Extract the [x, y] coordinate from the center of the cell holding the provided text.  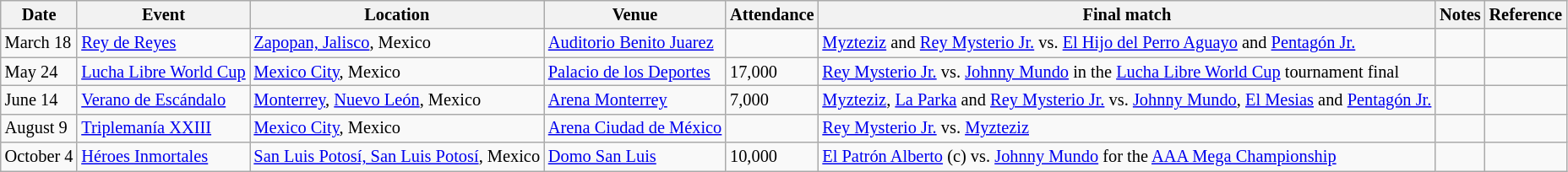
Reference [1526, 14]
Rey de Reyes [163, 43]
Domo San Luis [635, 157]
Héroes Inmortales [163, 157]
Verano de Escándalo [163, 99]
Lucha Libre World Cup [163, 72]
San Luis Potosí, San Luis Potosí, Mexico [397, 157]
Attendance [772, 14]
Arena Monterrey [635, 99]
Rey Mysterio Jr. vs. Johnny Mundo in the Lucha Libre World Cup tournament final [1127, 72]
Triplemanía XXIII [163, 128]
October 4 [39, 157]
August 9 [39, 128]
7,000 [772, 99]
El Patrón Alberto (c) vs. Johnny Mundo for the AAA Mega Championship [1127, 157]
Auditorio Benito Juarez [635, 43]
Venue [635, 14]
17,000 [772, 72]
Myzteziz and Rey Mysterio Jr. vs. El Hijo del Perro Aguayo and Pentagón Jr. [1127, 43]
Myzteziz, La Parka and Rey Mysterio Jr. vs. Johnny Mundo, El Mesias and Pentagón Jr. [1127, 99]
Event [163, 14]
Arena Ciudad de México [635, 128]
Notes [1460, 14]
Rey Mysterio Jr. vs. Myzteziz [1127, 128]
June 14 [39, 99]
Palacio de los Deportes [635, 72]
Zapopan, Jalisco, Mexico [397, 43]
10,000 [772, 157]
Monterrey, Nuevo León, Mexico [397, 99]
May 24 [39, 72]
March 18 [39, 43]
Location [397, 14]
Date [39, 14]
Final match [1127, 14]
